Output the [x, y] coordinate of the center of the cell containing the given text.  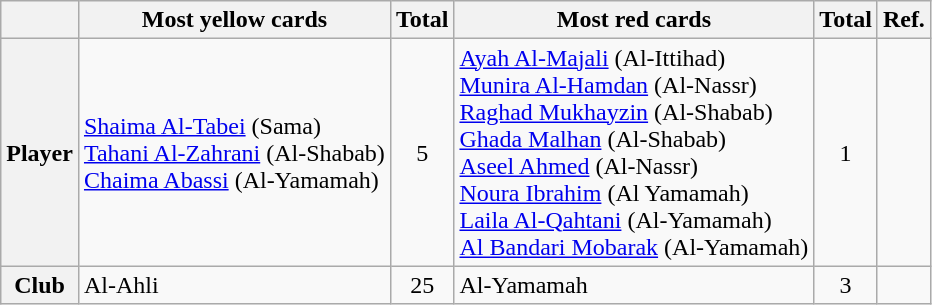
Ref. [904, 20]
Most red cards [634, 20]
5 [422, 152]
3 [846, 285]
Club [40, 285]
1 [846, 152]
Shaima Al-Tabei (Sama) Tahani Al-Zahrani (Al-Shabab) Chaima Abassi (Al-Yamamah) [234, 152]
Al-Yamamah [634, 285]
Al-Ahli [234, 285]
Player [40, 152]
Most yellow cards [234, 20]
25 [422, 285]
